Determine the (x, y) coordinate at the center of the cell enclosing the given text.  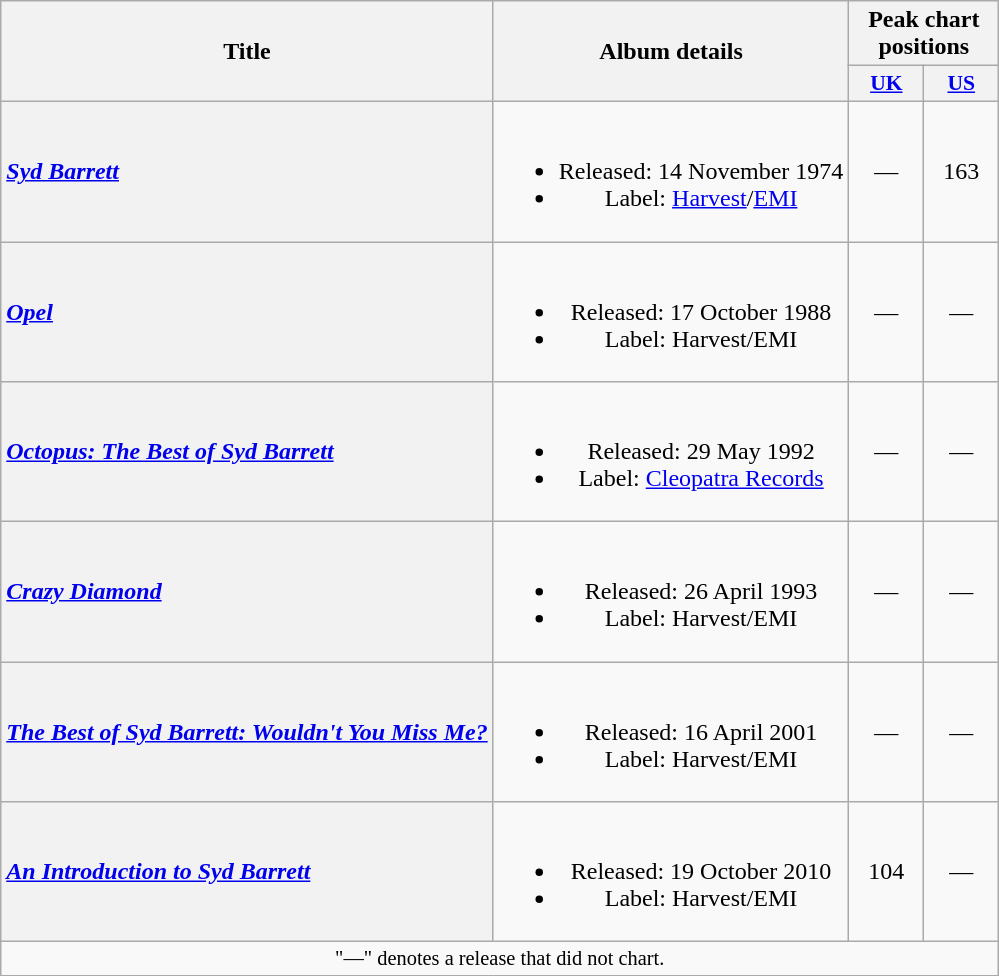
UK (886, 84)
Released: 26 April 1993Label: Harvest/EMI (671, 592)
Released: 29 May 1992Label: Cleopatra Records (671, 452)
Opel (247, 312)
Peak chart positions (924, 34)
The Best of Syd Barrett: Wouldn't You Miss Me? (247, 732)
Released: 19 October 2010Label: Harvest/EMI (671, 872)
US (962, 84)
Released: 17 October 1988Label: Harvest/EMI (671, 312)
Released: 16 April 2001Label: Harvest/EMI (671, 732)
An Introduction to Syd Barrett (247, 872)
104 (886, 872)
Released: 14 November 1974Label: Harvest/EMI (671, 171)
"—" denotes a release that did not chart. (500, 959)
Album details (671, 52)
Octopus: The Best of Syd Barrett (247, 452)
Title (247, 52)
Crazy Diamond (247, 592)
Syd Barrett (247, 171)
163 (962, 171)
